Locate the cell with the specified text and output its [X, Y] center coordinate. 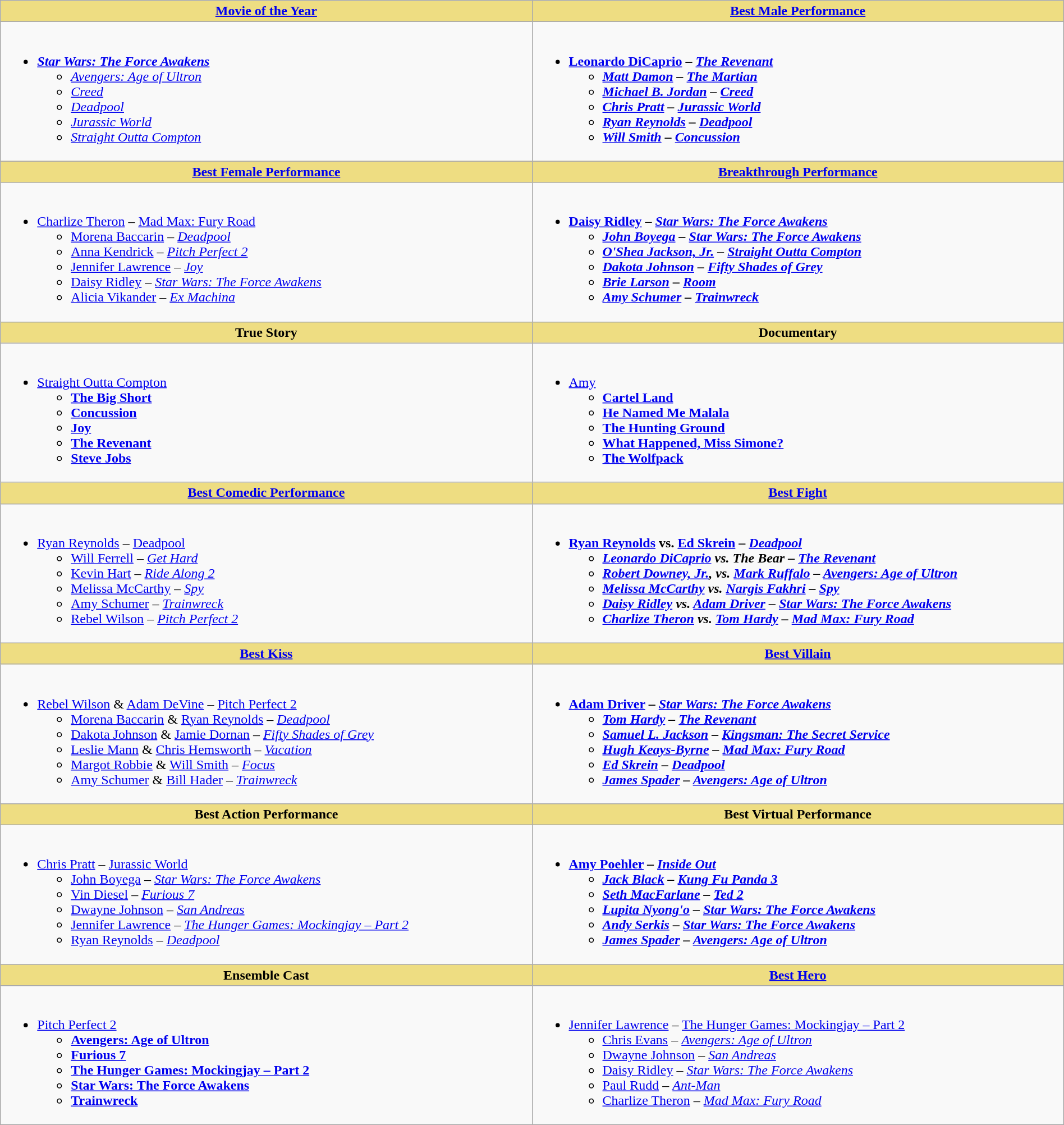
Best Fight [798, 493]
Best Virtual Performance [798, 814]
Best Comedic Performance [266, 493]
Star Wars: The Force AwakensAvengers: Age of UltronCreedDeadpoolJurassic WorldStraight Outta Compton [266, 92]
Ryan Reynolds – DeadpoolWill Ferrell – Get HardKevin Hart – Ride Along 2Melissa McCarthy – SpyAmy Schumer – TrainwreckRebel Wilson – Pitch Perfect 2 [266, 573]
Straight Outta ComptonThe Big ShortConcussionJoyThe RevenantSteve Jobs [266, 413]
Movie of the Year [266, 11]
Best Action Performance [266, 814]
Best Kiss [266, 653]
Pitch Perfect 2Avengers: Age of UltronFurious 7The Hunger Games: Mockingjay – Part 2Star Wars: The Force AwakensTrainwreck [266, 1055]
Ensemble Cast [266, 975]
AmyCartel LandHe Named Me MalalaThe Hunting GroundWhat Happened, Miss Simone?The Wolfpack [798, 413]
Best Hero [798, 975]
Documentary [798, 332]
Best Female Performance [266, 172]
Best Male Performance [798, 11]
True Story [266, 332]
Breakthrough Performance [798, 172]
Best Villain [798, 653]
